For the text-containing cell, return its midpoint in (X, Y) coordinate format. 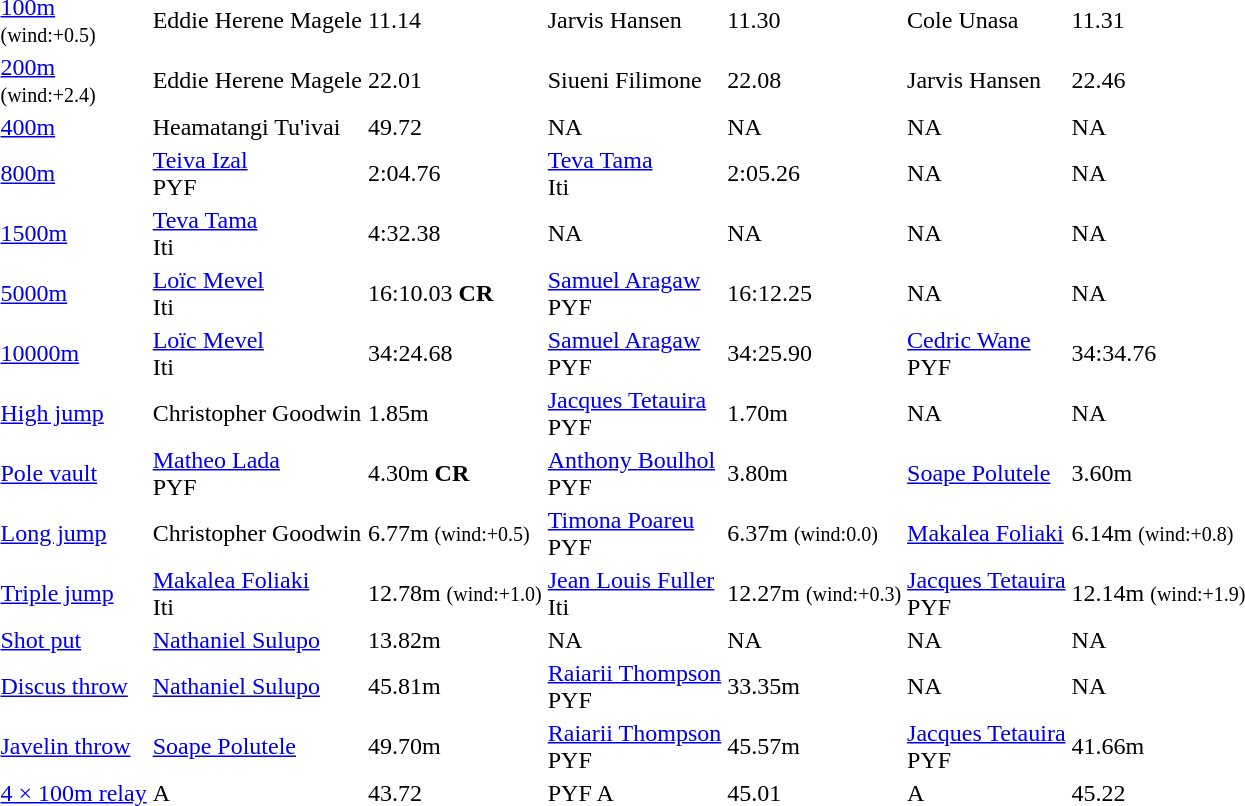
2:04.76 (454, 174)
Jean Louis Fuller Iti (634, 594)
16:10.03 CR (454, 294)
34:25.90 (814, 354)
Cedric Wane PYF (986, 354)
3.80m (814, 474)
16:12.25 (814, 294)
Makalea Foliaki (986, 534)
Matheo Lada PYF (257, 474)
4:32.38 (454, 234)
1.70m (814, 414)
1.85m (454, 414)
Anthony Boulhol PYF (634, 474)
33.35m (814, 686)
2:05.26 (814, 174)
6.77m (wind:+0.5) (454, 534)
Heamatangi Tu'ivai (257, 127)
12.78m (wind:+1.0) (454, 594)
22.01 (454, 80)
4.30m CR (454, 474)
Makalea Foliaki Iti (257, 594)
Jarvis Hansen (986, 80)
Timona Poareu PYF (634, 534)
49.70m (454, 746)
22.08 (814, 80)
12.27m (wind:+0.3) (814, 594)
Eddie Herene Magele (257, 80)
45.57m (814, 746)
45.81m (454, 686)
13.82m (454, 640)
34:24.68 (454, 354)
Siueni Filimone (634, 80)
Teiva Izal PYF (257, 174)
49.72 (454, 127)
6.37m (wind:0.0) (814, 534)
